Identify which cell holds the provided text, then report its [X, Y] central coordinate. 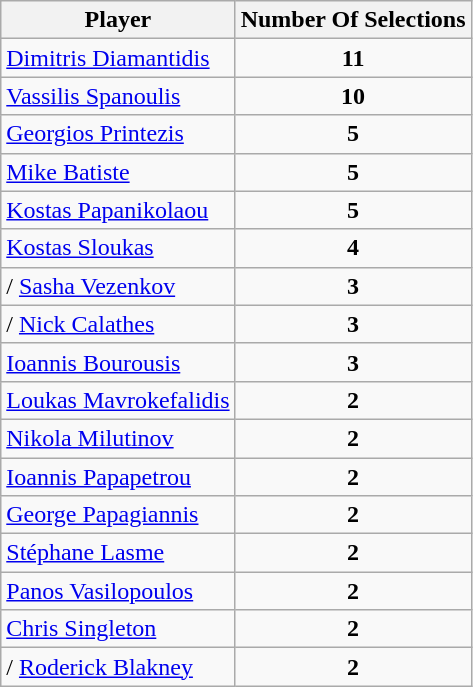
Player [118, 20]
Nikola Milutinov [118, 438]
11 [353, 58]
/ Sasha Vezenkov [118, 286]
Ioannis Papapetrou [118, 477]
George Papagiannis [118, 515]
Vassilis Spanoulis [118, 96]
Ioannis Bourousis [118, 362]
Dimitris Diamantidis [118, 58]
Kostas Sloukas [118, 248]
Mike Batiste [118, 172]
10 [353, 96]
Stéphane Lasme [118, 553]
4 [353, 248]
Loukas Mavrokefalidis [118, 400]
/ Roderick Blakney [118, 667]
Georgios Printezis [118, 134]
Kostas Papanikolaou [118, 210]
Chris Singleton [118, 629]
Number Of Selections [353, 20]
Panos Vasilopoulos [118, 591]
/ Nick Calathes [118, 324]
